Provide the [X, Y] coordinate of the cell's center where the given text is located.  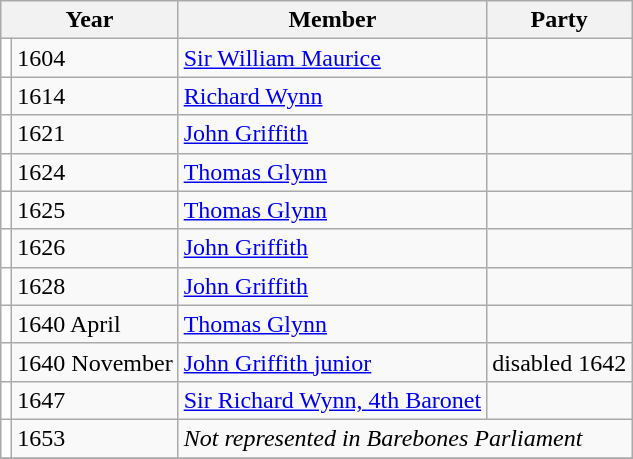
Sir William Maurice [332, 58]
Sir Richard Wynn, 4th Baronet [332, 400]
1626 [95, 248]
1614 [95, 96]
1625 [95, 210]
1628 [95, 286]
1647 [95, 400]
disabled 1642 [560, 362]
1653 [95, 438]
Year [90, 20]
Party [560, 20]
1624 [95, 172]
Richard Wynn [332, 96]
1621 [95, 134]
1604 [95, 58]
1640 November [95, 362]
John Griffith junior [332, 362]
Member [332, 20]
1640 April [95, 324]
Not represented in Barebones Parliament [405, 438]
